Provide the [X, Y] coordinate of the cell's center where the given text is located.  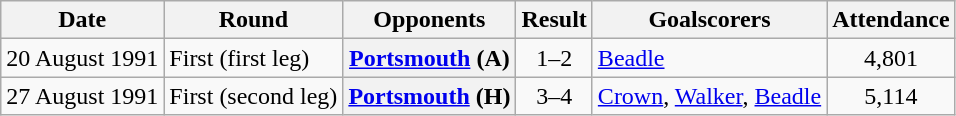
3–4 [554, 96]
Date [82, 20]
Opponents [430, 20]
Result [554, 20]
4,801 [891, 58]
First (second leg) [254, 96]
Beadle [709, 58]
Portsmouth (A) [430, 58]
Portsmouth (H) [430, 96]
5,114 [891, 96]
1–2 [554, 58]
First (first leg) [254, 58]
Crown, Walker, Beadle [709, 96]
Attendance [891, 20]
Round [254, 20]
20 August 1991 [82, 58]
Goalscorers [709, 20]
27 August 1991 [82, 96]
